For the text-containing cell, return its midpoint in (x, y) coordinate format. 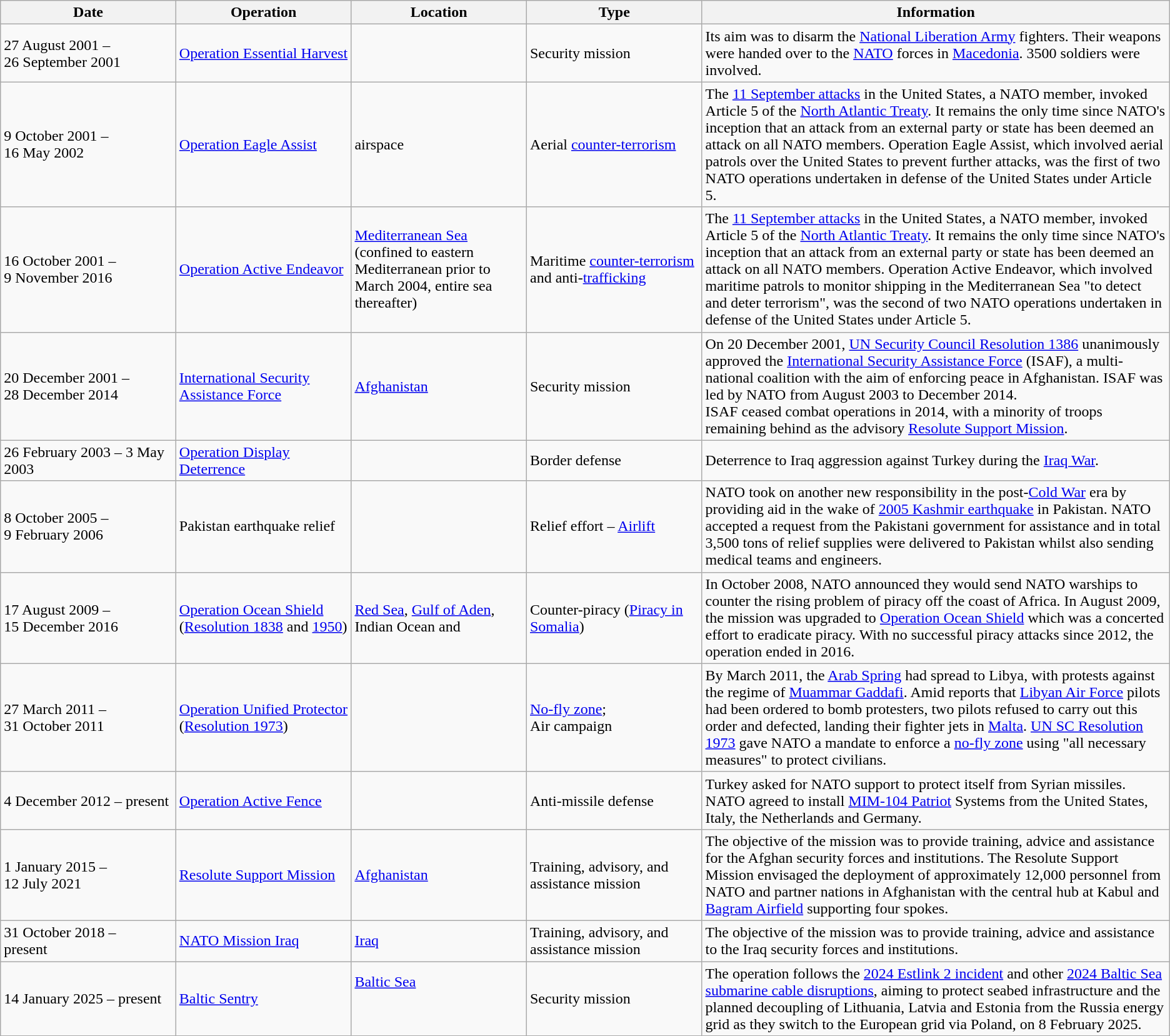
4 December 2012 – present (89, 800)
20 December 2001 –28 December 2014 (89, 386)
Location (439, 13)
Aerial counter-terrorism (614, 144)
27 August 2001 –26 September 2001 (89, 53)
Anti-missile defense (614, 800)
Operation Ocean Shield(Resolution 1838 and 1950) (264, 618)
Date (89, 13)
Red Sea, Gulf of Aden, Indian Ocean and (439, 618)
8 October 2005 –9 February 2006 (89, 526)
International Security Assistance Force (264, 386)
Type (614, 13)
Iraq (439, 940)
airspace (439, 144)
9 October 2001 –16 May 2002 (89, 144)
No-fly zone;Air campaign (614, 718)
NATO Mission Iraq (264, 940)
Information (936, 13)
31 October 2018 –present (89, 940)
Deterrence to Iraq aggression against Turkey during the Iraq War. (936, 460)
Baltic Sentry (264, 999)
26 February 2003 – 3 May 2003 (89, 460)
1 January 2015 –12 July 2021 (89, 875)
17 August 2009 –15 December 2016 (89, 618)
Relief effort – Airlift (614, 526)
Resolute Support Mission (264, 875)
Mediterranean Sea (confined to eastern Mediterranean prior to March 2004, entire sea thereafter) (439, 269)
27 March 2011 –31 October 2011 (89, 718)
Pakistan earthquake relief (264, 526)
14 January 2025 – present (89, 999)
Operation Eagle Assist (264, 144)
The objective of the mission was to provide training, advice and assistance to the Iraq security forces and institutions. (936, 940)
16 October 2001 –9 November 2016 (89, 269)
Counter-piracy (Piracy in Somalia) (614, 618)
Operation Active Endeavor (264, 269)
Operation (264, 13)
Operation Display Deterrence (264, 460)
Operation Active Fence (264, 800)
Operation Unified Protector(Resolution 1973) (264, 718)
Border defense (614, 460)
Maritime counter-terrorism and anti-trafficking (614, 269)
Operation Essential Harvest (264, 53)
Baltic Sea (439, 999)
